Detect which cell encompasses the target text, then output its [X, Y] center coordinate. 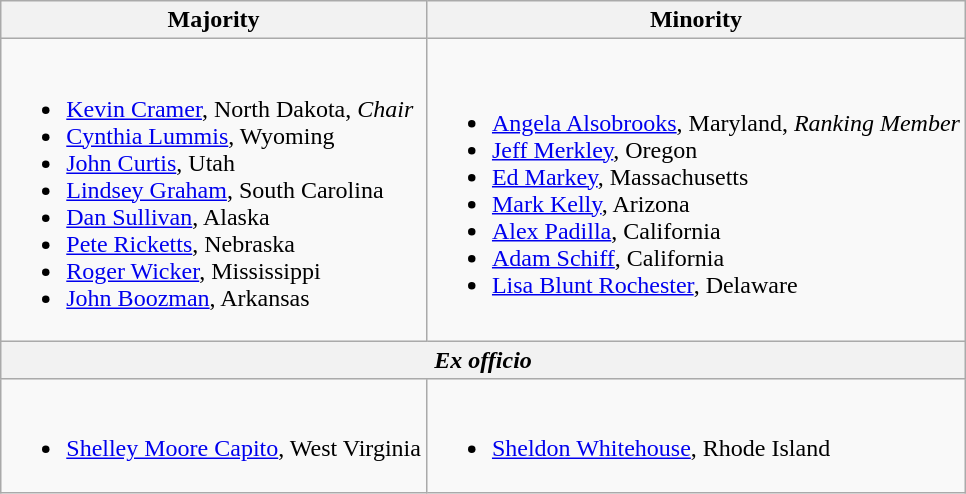
Ex officio [484, 360]
Shelley Moore Capito, West Virginia [214, 436]
Majority [214, 20]
Minority [696, 20]
Sheldon Whitehouse, Rhode Island [696, 436]
